Locate the cell with the specified text and output its (X, Y) center coordinate. 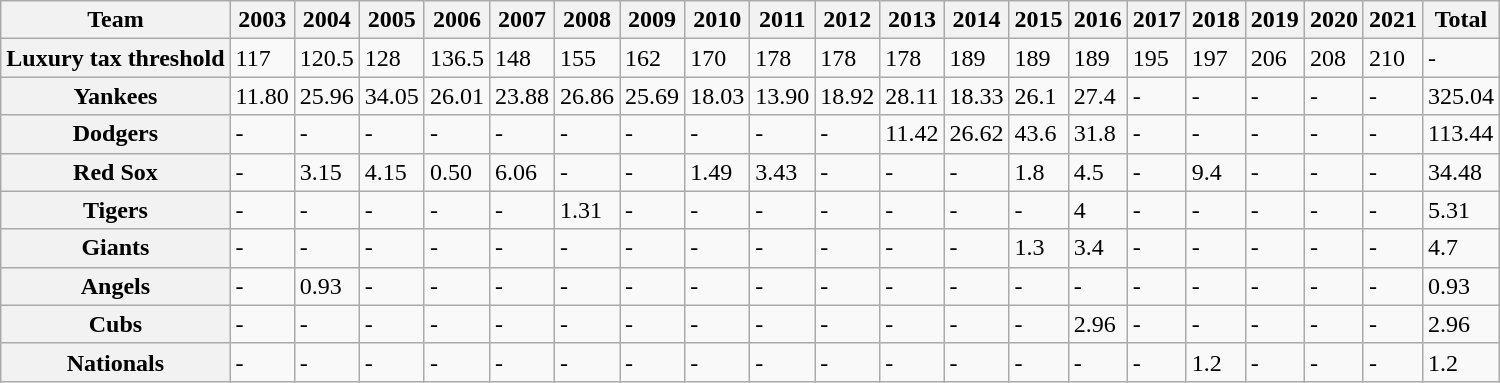
170 (718, 58)
2021 (1392, 20)
136.5 (456, 58)
2013 (912, 20)
155 (588, 58)
5.31 (1460, 210)
26.86 (588, 96)
208 (1334, 58)
18.03 (718, 96)
2010 (718, 20)
128 (392, 58)
4.7 (1460, 248)
0.50 (456, 172)
4.15 (392, 172)
1.8 (1038, 172)
195 (1156, 58)
1.3 (1038, 248)
25.96 (326, 96)
9.4 (1216, 172)
18.92 (848, 96)
Dodgers (116, 134)
2012 (848, 20)
162 (652, 58)
Nationals (116, 362)
Yankees (116, 96)
26.1 (1038, 96)
2018 (1216, 20)
34.05 (392, 96)
26.62 (976, 134)
18.33 (976, 96)
Total (1460, 20)
13.90 (782, 96)
3.4 (1098, 248)
2014 (976, 20)
31.8 (1098, 134)
4.5 (1098, 172)
113.44 (1460, 134)
2004 (326, 20)
Luxury tax threshold (116, 58)
197 (1216, 58)
Cubs (116, 324)
2009 (652, 20)
206 (1274, 58)
210 (1392, 58)
11.80 (262, 96)
26.01 (456, 96)
Tigers (116, 210)
325.04 (1460, 96)
117 (262, 58)
2011 (782, 20)
Giants (116, 248)
1.31 (588, 210)
Team (116, 20)
2007 (522, 20)
23.88 (522, 96)
2005 (392, 20)
2015 (1038, 20)
34.48 (1460, 172)
3.15 (326, 172)
120.5 (326, 58)
Angels (116, 286)
11.42 (912, 134)
2017 (1156, 20)
2008 (588, 20)
25.69 (652, 96)
2019 (1274, 20)
27.4 (1098, 96)
2020 (1334, 20)
2016 (1098, 20)
2003 (262, 20)
28.11 (912, 96)
6.06 (522, 172)
4 (1098, 210)
3.43 (782, 172)
2006 (456, 20)
148 (522, 58)
Red Sox (116, 172)
43.6 (1038, 134)
1.49 (718, 172)
